Output the (X, Y) coordinate of the center of the cell containing the given text.  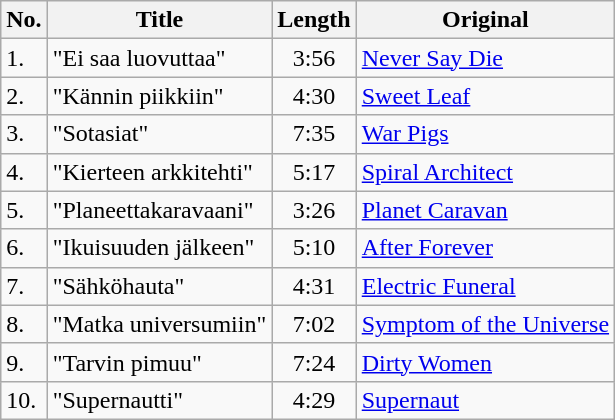
4:29 (314, 400)
"Sähköhauta" (160, 286)
"Kännin piikkiin" (160, 96)
"Sotasiat" (160, 134)
8. (24, 324)
Spiral Architect (485, 172)
9. (24, 362)
"Matka universumiin" (160, 324)
Length (314, 20)
7. (24, 286)
Sweet Leaf (485, 96)
5:17 (314, 172)
Never Say Die (485, 58)
Supernaut (485, 400)
5. (24, 210)
"Tarvin pimuu" (160, 362)
3. (24, 134)
"Ei saa luovuttaa" (160, 58)
2. (24, 96)
"Kierteen arkkitehti" (160, 172)
"Ikuisuuden jälkeen" (160, 248)
Electric Funeral (485, 286)
Planet Caravan (485, 210)
No. (24, 20)
3:26 (314, 210)
Original (485, 20)
"Supernautti" (160, 400)
4. (24, 172)
1. (24, 58)
5:10 (314, 248)
4:31 (314, 286)
"Planeettakaravaani" (160, 210)
7:24 (314, 362)
After Forever (485, 248)
War Pigs (485, 134)
Dirty Women (485, 362)
Title (160, 20)
7:35 (314, 134)
10. (24, 400)
7:02 (314, 324)
6. (24, 248)
3:56 (314, 58)
Symptom of the Universe (485, 324)
4:30 (314, 96)
